Scan for the cell matching the given text and deliver its [X, Y] coordinate at center. 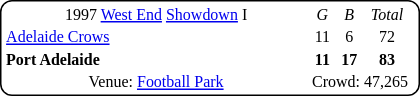
Port Adelaide [156, 60]
Crowd: 47,265 [360, 82]
1997 West End Showdown I [156, 14]
B [349, 14]
6 [349, 37]
17 [349, 60]
Adelaide Crows [156, 37]
Total [386, 14]
Venue: Football Park [156, 82]
83 [386, 60]
G [323, 14]
72 [386, 37]
